From the cell containing the given text, extract its center point as [X, Y] coordinate. 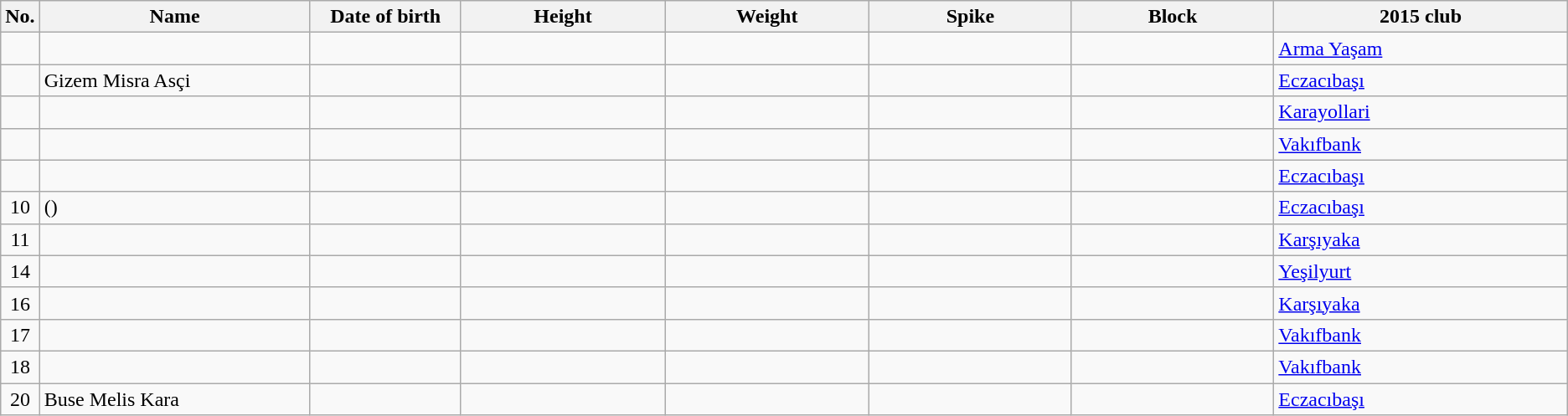
Yeşilyurt [1421, 271]
Spike [970, 17]
17 [20, 335]
Name [174, 17]
14 [20, 271]
No. [20, 17]
Date of birth [385, 17]
Block [1173, 17]
Buse Melis Kara [174, 399]
10 [20, 208]
Arma Yaşam [1421, 49]
Karayollari [1421, 112]
2015 club [1421, 17]
18 [20, 367]
Height [563, 17]
11 [20, 239]
() [174, 208]
20 [20, 399]
16 [20, 303]
Gizem Misra Asçi [174, 80]
Weight [767, 17]
